Search for the cell housing the specified text and yield its (X, Y) center coordinate. 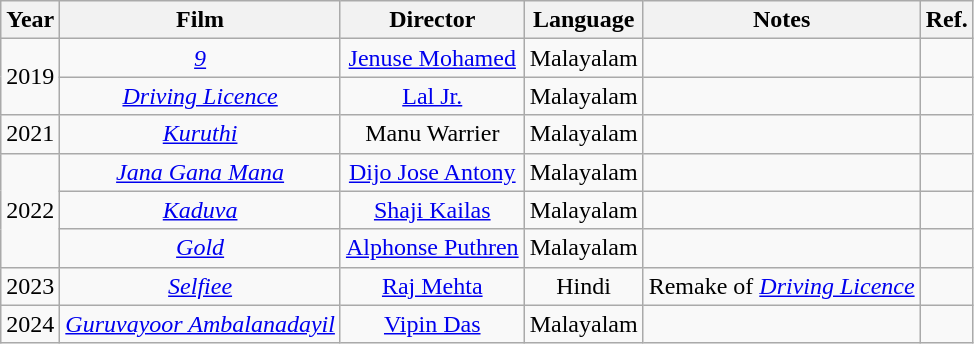
Selfiee (200, 286)
2019 (30, 77)
9 (200, 58)
Jenuse Mohamed (432, 58)
Kaduva (200, 210)
Driving Licence (200, 96)
Shaji Kailas (432, 210)
Kuruthi (200, 134)
Language (584, 20)
2021 (30, 134)
Film (200, 20)
Remake of Driving Licence (782, 286)
Ref. (946, 20)
Dijo Jose Antony (432, 172)
Notes (782, 20)
Vipin Das (432, 324)
Manu Warrier (432, 134)
2023 (30, 286)
Director (432, 20)
2024 (30, 324)
Lal Jr. (432, 96)
Hindi (584, 286)
Alphonse Puthren (432, 248)
Guruvayoor Ambalanadayil (200, 324)
Jana Gana Mana (200, 172)
2022 (30, 210)
Raj Mehta (432, 286)
Year (30, 20)
Gold (200, 248)
